From the cell containing the given text, extract its center point as [x, y] coordinate. 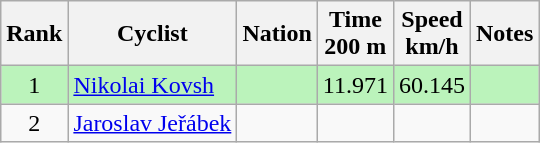
Nation [277, 34]
Jaroslav Jeřábek [152, 123]
Time200 m [355, 34]
1 [34, 85]
Cyclist [152, 34]
Nikolai Kovsh [152, 85]
Speedkm/h [432, 34]
2 [34, 123]
60.145 [432, 85]
11.971 [355, 85]
Notes [505, 34]
Rank [34, 34]
